Return [X, Y] of the center of cell containing provided text 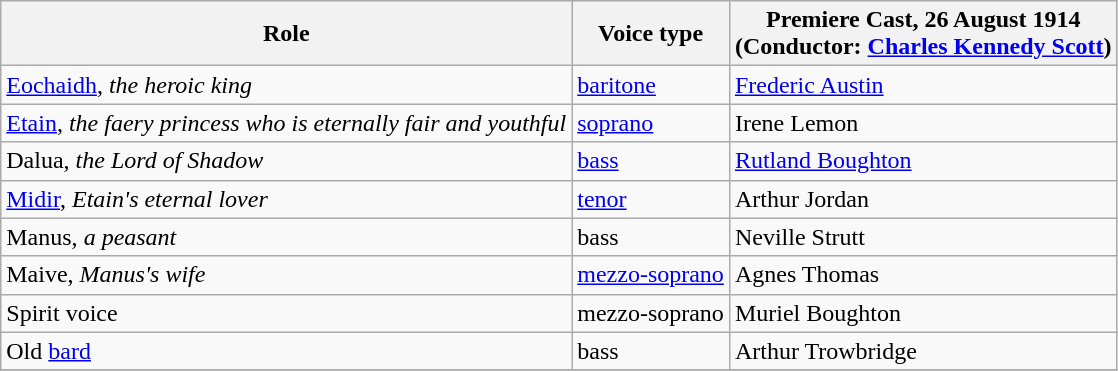
Dalua, the Lord of Shadow [286, 161]
baritone [651, 85]
Rutland Boughton [923, 161]
Muriel Boughton [923, 313]
Eochaidh, the heroic king [286, 85]
Old bard [286, 351]
soprano [651, 123]
Voice type [651, 34]
tenor [651, 199]
Arthur Jordan [923, 199]
Neville Strutt [923, 237]
Spirit voice [286, 313]
Etain, the faery princess who is eternally fair and youthful [286, 123]
Agnes Thomas [923, 275]
Frederic Austin [923, 85]
Arthur Trowbridge [923, 351]
Irene Lemon [923, 123]
Manus, a peasant [286, 237]
Midir, Etain's eternal lover [286, 199]
Premiere Cast, 26 August 1914(Conductor: Charles Kennedy Scott) [923, 34]
Role [286, 34]
Maive, Manus's wife [286, 275]
